Detect which cell encompasses the target text, then output its [X, Y] center coordinate. 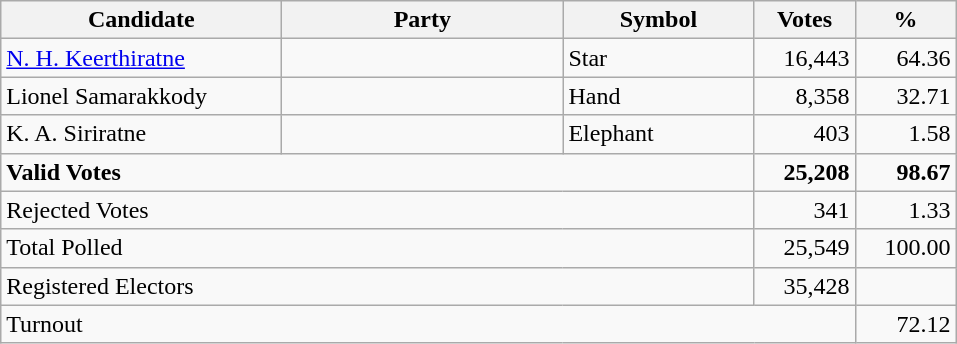
72.12 [906, 324]
35,428 [804, 286]
403 [804, 134]
Valid Votes [378, 172]
1.58 [906, 134]
Candidate [142, 20]
Total Polled [378, 248]
Rejected Votes [378, 210]
Party [422, 20]
Lionel Samarakkody [142, 96]
K. A. Siriratne [142, 134]
100.00 [906, 248]
Votes [804, 20]
64.36 [906, 58]
Hand [658, 96]
Turnout [428, 324]
Star [658, 58]
Elephant [658, 134]
25,208 [804, 172]
98.67 [906, 172]
8,358 [804, 96]
Symbol [658, 20]
Registered Electors [378, 286]
32.71 [906, 96]
% [906, 20]
16,443 [804, 58]
341 [804, 210]
25,549 [804, 248]
1.33 [906, 210]
N. H. Keerthiratne [142, 58]
